Return [X, Y] of the center of cell containing provided text 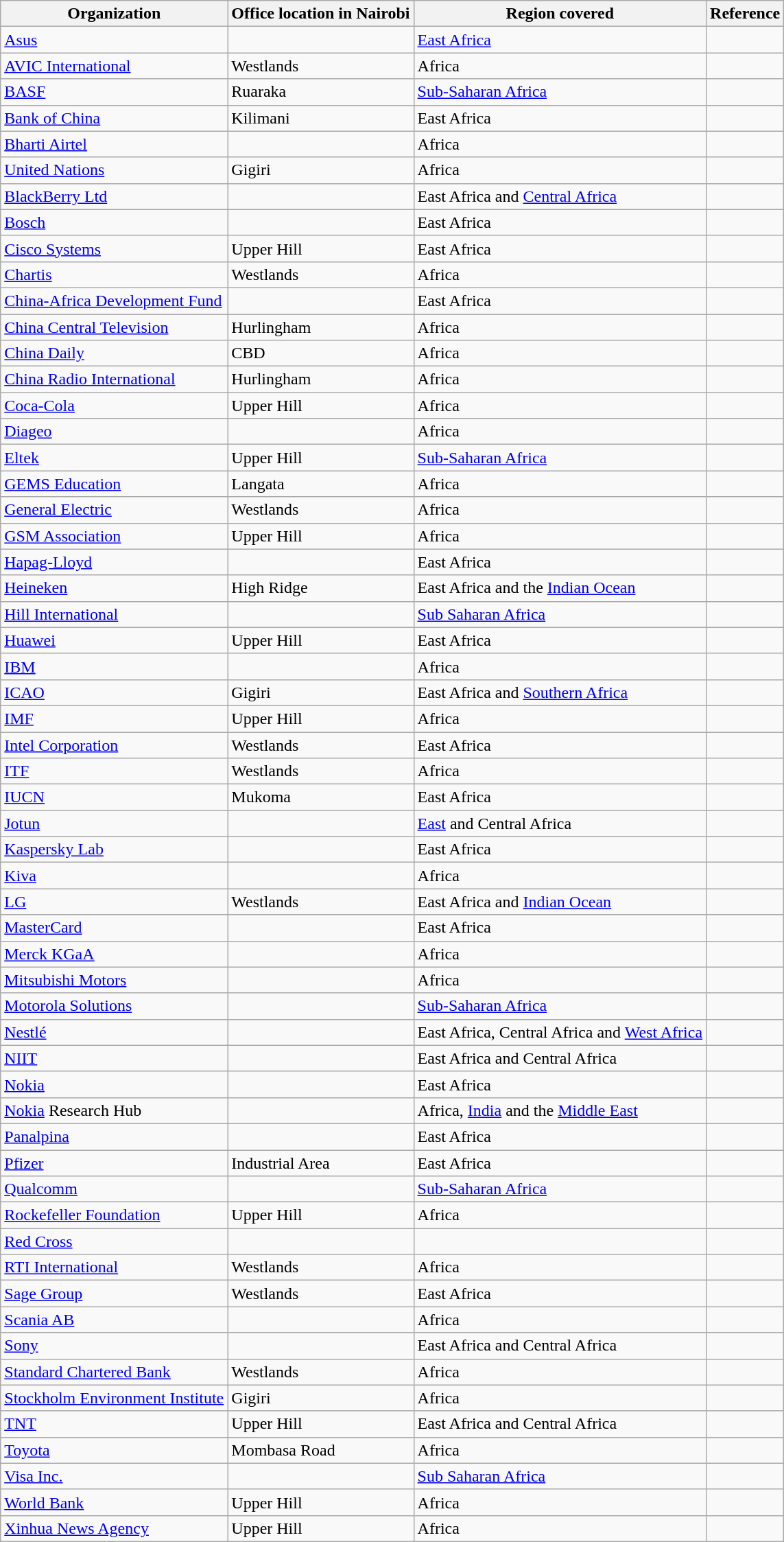
East Africa, Central Africa and West Africa [560, 1032]
AVIC International [114, 66]
Heineken [114, 588]
NIIT [114, 1058]
Nokia Research Hub [114, 1110]
Sage Group [114, 1294]
China Central Television [114, 327]
East and Central Africa [560, 823]
Kaspersky Lab [114, 850]
BASF [114, 92]
Toyota [114, 1450]
Visa Inc. [114, 1476]
ITF [114, 771]
Kilimani [321, 118]
Panalpina [114, 1136]
ICAO [114, 692]
BlackBerry Ltd [114, 196]
Mitsubishi Motors [114, 980]
Asus [114, 40]
Region covered [560, 14]
Coca-Cola [114, 406]
Red Cross [114, 1241]
TNT [114, 1424]
Xinhua News Agency [114, 1528]
Hapag-Lloyd [114, 562]
Bank of China [114, 118]
Pfizer [114, 1163]
Jotun [114, 823]
Office location in Nairobi [321, 14]
East Africa and the Indian Ocean [560, 588]
Bosch [114, 222]
General Electric [114, 510]
IBM [114, 666]
Africa, India and the Middle East [560, 1110]
China-Africa Development Fund [114, 301]
Cisco Systems [114, 248]
Rockefeller Foundation [114, 1215]
Eltek [114, 458]
Sony [114, 1346]
High Ridge [321, 588]
Mombasa Road [321, 1450]
Diageo [114, 432]
CBD [321, 353]
Scania AB [114, 1320]
Qualcomm [114, 1189]
GEMS Education [114, 484]
Hill International [114, 614]
Nestlé [114, 1032]
LG [114, 902]
Huawei [114, 640]
Reference [745, 14]
GSM Association [114, 536]
Ruaraka [321, 92]
China Daily [114, 353]
United Nations [114, 170]
Chartis [114, 274]
Organization [114, 14]
Stockholm Environment Institute [114, 1398]
Langata [321, 484]
Bharti Airtel [114, 144]
RTI International [114, 1268]
Industrial Area [321, 1163]
Nokia [114, 1084]
East Africa and Southern Africa [560, 692]
Intel Corporation [114, 745]
Motorola Solutions [114, 1006]
Standard Chartered Bank [114, 1372]
World Bank [114, 1502]
Merck KGaA [114, 954]
MasterCard [114, 928]
IMF [114, 719]
IUCN [114, 797]
China Radio International [114, 379]
Mukoma [321, 797]
East Africa and Indian Ocean [560, 902]
Kiva [114, 876]
